Output the [x, y] coordinate of the center of the cell containing the given text.  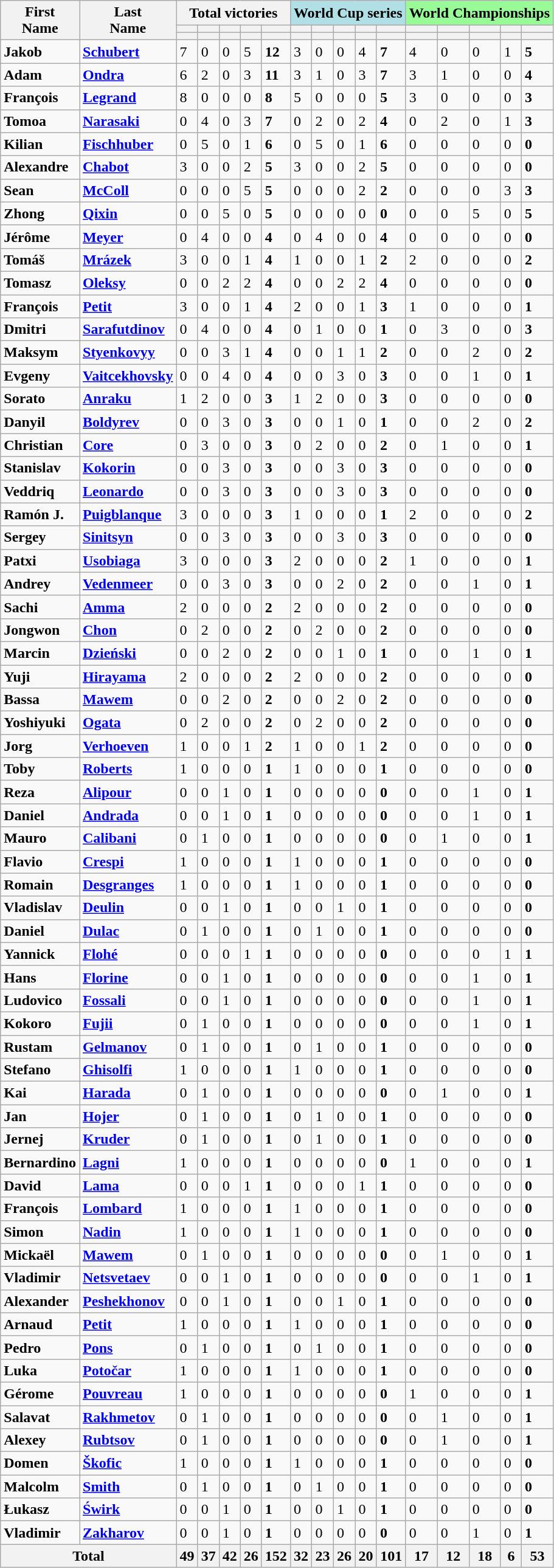
Vaitcekhovsky [128, 376]
Zhong [40, 213]
Chabot [128, 167]
Gérome [40, 1394]
Bassa [40, 700]
LastName [128, 21]
Kokoro [40, 1023]
Flavio [40, 862]
Potočar [128, 1370]
Pouvreau [128, 1394]
Sarafutdinov [128, 330]
Stanislav [40, 468]
Kruder [128, 1139]
Ramón J. [40, 514]
Mickaël [40, 1255]
152 [276, 1556]
Alexander [40, 1301]
Sorato [40, 399]
53 [538, 1556]
Jérôme [40, 237]
FirstName [40, 21]
Usobiaga [128, 561]
Jorg [40, 746]
Simon [40, 1232]
Boldyrev [128, 422]
Yuji [40, 677]
Desgranges [128, 885]
Fischhuber [128, 144]
Jernej [40, 1139]
Romain [40, 885]
Hans [40, 977]
Hirayama [128, 677]
Oleksy [128, 283]
Domen [40, 1463]
Florine [128, 977]
Anraku [128, 399]
Dulac [128, 931]
Meyer [128, 237]
Lombard [128, 1209]
Danyil [40, 422]
Sinitsyn [128, 537]
Dmitri [40, 330]
Toby [40, 769]
Rakhmetov [128, 1417]
Rubtsov [128, 1440]
11 [276, 75]
Evgeny [40, 376]
Salavat [40, 1417]
Yoshiyuki [40, 723]
Fujii [128, 1023]
Roberts [128, 769]
Jongwon [40, 630]
Fossali [128, 1000]
Alexey [40, 1440]
Narasaki [128, 121]
37 [208, 1556]
42 [230, 1556]
Pons [128, 1347]
Vladislav [40, 908]
Verhoeven [128, 746]
Bernardino [40, 1162]
20 [366, 1556]
Ghisolfi [128, 1070]
Pedro [40, 1347]
Tomáš [40, 260]
Leonardo [128, 491]
Ondra [128, 75]
Gelmanov [128, 1046]
Świrk [128, 1510]
Christian [40, 445]
David [40, 1186]
Chon [128, 630]
Adam [40, 75]
Jan [40, 1116]
Sean [40, 190]
Lama [128, 1186]
Luka [40, 1370]
World Championships [479, 13]
Alexandre [40, 167]
Netsvetaev [128, 1278]
Maksym [40, 353]
Core [128, 445]
Legrand [128, 98]
Puigblanque [128, 514]
Peshekhonov [128, 1301]
Alipour [128, 792]
Mauro [40, 838]
49 [187, 1556]
Flohé [128, 954]
Dzieński [128, 653]
Calibani [128, 838]
101 [391, 1556]
23 [323, 1556]
Kai [40, 1093]
Crespi [128, 862]
Total victories [234, 13]
Tomoa [40, 121]
Reza [40, 792]
Jakob [40, 52]
18 [485, 1556]
Łukasz [40, 1510]
Patxi [40, 561]
Ogata [128, 723]
Kokorin [128, 468]
Arnaud [40, 1324]
Smith [128, 1487]
Ludovico [40, 1000]
Qixin [128, 213]
Malcolm [40, 1487]
Lagni [128, 1162]
Škofic [128, 1463]
17 [421, 1556]
Deulin [128, 908]
Hojer [128, 1116]
Stefano [40, 1070]
World Cup series [348, 13]
Andrey [40, 584]
Schubert [128, 52]
Mrázek [128, 260]
32 [301, 1556]
Styenkovyy [128, 353]
McColl [128, 190]
Tomasz [40, 283]
Andrada [128, 815]
Veddriq [40, 491]
Nadin [128, 1232]
Sachi [40, 607]
Kilian [40, 144]
Harada [128, 1093]
Sergey [40, 537]
Vedenmeer [128, 584]
Yannick [40, 954]
Rustam [40, 1046]
Total [89, 1556]
Zakharov [128, 1533]
Amma [128, 607]
Marcin [40, 653]
